Determine the [x, y] coordinate at the center of the cell enclosing the given text.  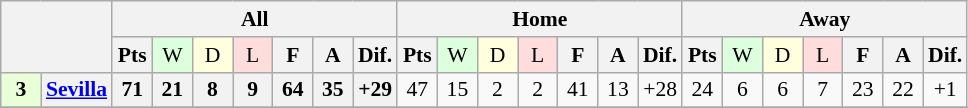
7 [823, 90]
+28 [660, 90]
47 [417, 90]
35 [333, 90]
22 [903, 90]
9 [253, 90]
24 [702, 90]
+1 [945, 90]
64 [293, 90]
41 [578, 90]
23 [863, 90]
71 [132, 90]
All [254, 19]
Sevilla [76, 90]
13 [618, 90]
15 [457, 90]
Away [824, 19]
Home [540, 19]
8 [212, 90]
21 [172, 90]
3 [21, 90]
+29 [375, 90]
